Pinpoint the cell where the given text exists, returning its [x, y] midpoint coordinate. 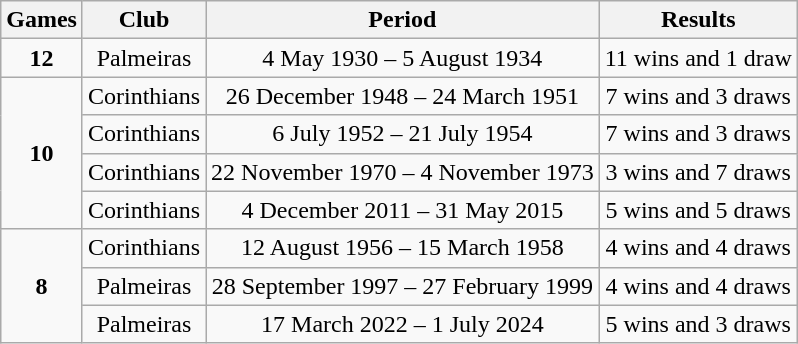
5 wins and 3 draws [698, 324]
4 May 1930 – 5 August 1934 [403, 58]
3 wins and 7 draws [698, 172]
4 December 2011 – 31 May 2015 [403, 210]
5 wins and 5 draws [698, 210]
6 July 1952 – 21 July 1954 [403, 134]
12 [42, 58]
Period [403, 20]
28 September 1997 – 27 February 1999 [403, 286]
22 November 1970 – 4 November 1973 [403, 172]
12 August 1956 – 15 March 1958 [403, 248]
11 wins and 1 draw [698, 58]
26 December 1948 – 24 March 1951 [403, 96]
Club [144, 20]
17 March 2022 – 1 July 2024 [403, 324]
Results [698, 20]
Games [42, 20]
8 [42, 286]
10 [42, 153]
